Return the [x, y] coordinate for the center point of the cell that contains the specified text.  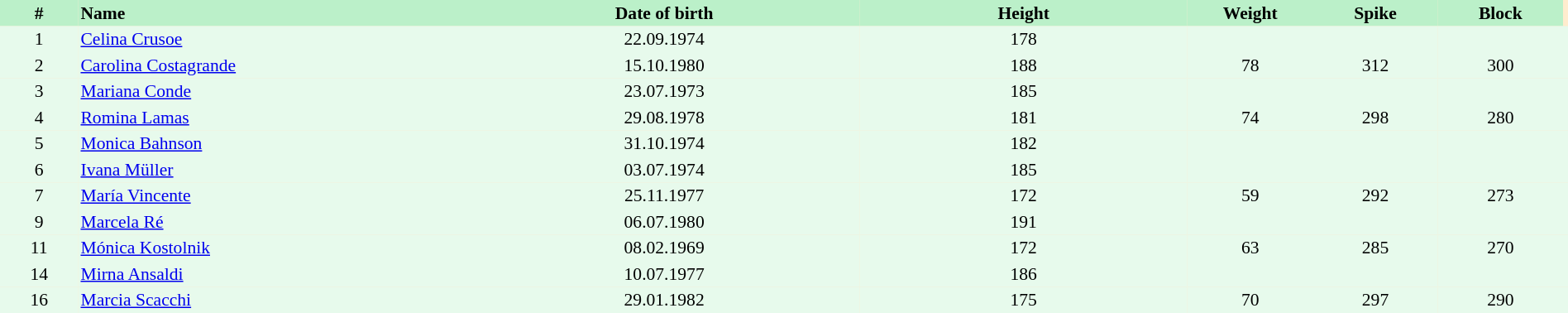
Romina Lamas [273, 118]
59 [1250, 195]
4 [39, 118]
31.10.1974 [664, 144]
7 [39, 195]
14 [39, 274]
78 [1250, 65]
6 [39, 170]
292 [1374, 195]
5 [39, 144]
Mónica Kostolnik [273, 248]
70 [1250, 300]
# [39, 13]
178 [1024, 40]
175 [1024, 300]
08.02.1969 [664, 248]
191 [1024, 222]
270 [1500, 248]
Mirna Ansaldi [273, 274]
3 [39, 91]
1 [39, 40]
15.10.1980 [664, 65]
Carolina Costagrande [273, 65]
Weight [1250, 13]
06.07.1980 [664, 222]
63 [1250, 248]
Ivana Müller [273, 170]
300 [1500, 65]
285 [1374, 248]
29.08.1978 [664, 118]
Date of birth [664, 13]
Mariana Conde [273, 91]
298 [1374, 118]
186 [1024, 274]
2 [39, 65]
Block [1500, 13]
Monica Bahnson [273, 144]
Marcia Scacchi [273, 300]
Height [1024, 13]
297 [1374, 300]
290 [1500, 300]
29.01.1982 [664, 300]
273 [1500, 195]
74 [1250, 118]
Name [273, 13]
22.09.1974 [664, 40]
16 [39, 300]
181 [1024, 118]
Spike [1374, 13]
312 [1374, 65]
9 [39, 222]
23.07.1973 [664, 91]
280 [1500, 118]
María Vincente [273, 195]
10.07.1977 [664, 274]
03.07.1974 [664, 170]
25.11.1977 [664, 195]
Celina Crusoe [273, 40]
11 [39, 248]
Marcela Ré [273, 222]
188 [1024, 65]
182 [1024, 144]
